Extract the (x, y) coordinate from the center of the cell holding the provided text.  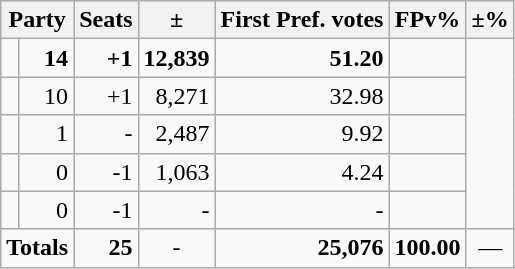
9.92 (302, 134)
8,271 (176, 96)
51.20 (302, 58)
Party (38, 20)
1 (46, 134)
1,063 (176, 172)
25,076 (302, 248)
± (176, 20)
±% (490, 20)
10 (46, 96)
14 (46, 58)
Seats (106, 20)
4.24 (302, 172)
Totals (38, 248)
2,487 (176, 134)
12,839 (176, 58)
25 (106, 248)
100.00 (428, 248)
First Pref. votes (302, 20)
FPv% (428, 20)
— (490, 248)
32.98 (302, 96)
